Scan for the cell matching the given text and deliver its [x, y] coordinate at center. 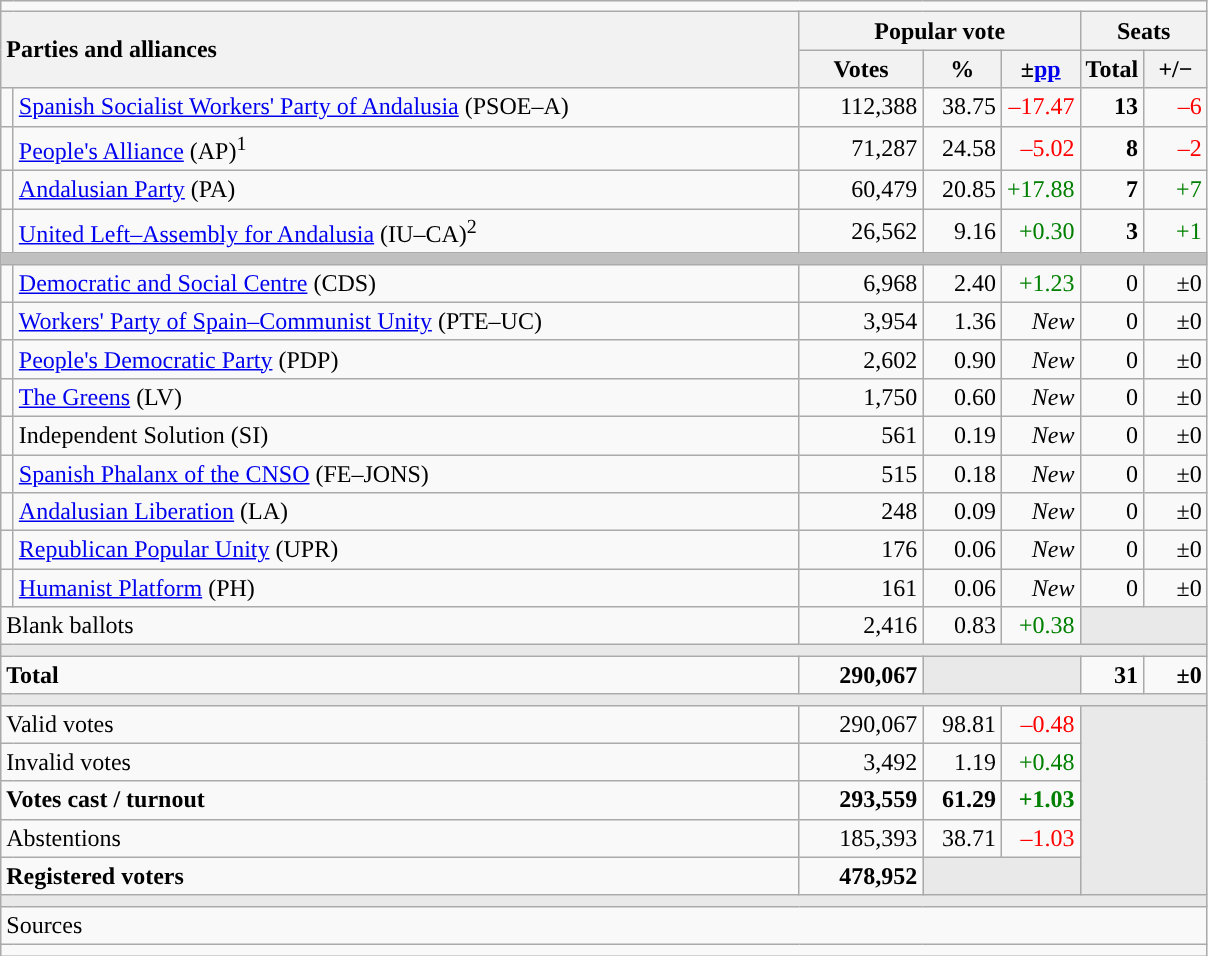
Andalusian Party (PA) [406, 190]
26,562 [861, 232]
71,287 [861, 148]
2.40 [962, 283]
People's Democratic Party (PDP) [406, 359]
0.19 [962, 435]
20.85 [962, 190]
+0.48 [1040, 762]
24.58 [962, 148]
Sources [604, 925]
3,492 [861, 762]
Seats [1144, 31]
293,559 [861, 800]
8 [1112, 148]
3 [1112, 232]
38.71 [962, 838]
Blank ballots [400, 626]
–1.03 [1040, 838]
+7 [1176, 190]
248 [861, 512]
515 [861, 474]
Votes [861, 69]
0.90 [962, 359]
±pp [1040, 69]
561 [861, 435]
60,479 [861, 190]
The Greens (LV) [406, 397]
Valid votes [400, 724]
Votes cast / turnout [400, 800]
+/− [1176, 69]
Workers' Party of Spain–Communist Unity (PTE–UC) [406, 321]
Spanish Phalanx of the CNSO (FE–JONS) [406, 474]
2,416 [861, 626]
0.60 [962, 397]
+0.38 [1040, 626]
9.16 [962, 232]
–6 [1176, 107]
1.36 [962, 321]
176 [861, 550]
0.18 [962, 474]
0.09 [962, 512]
–5.02 [1040, 148]
Democratic and Social Centre (CDS) [406, 283]
98.81 [962, 724]
185,393 [861, 838]
–0.48 [1040, 724]
+1.23 [1040, 283]
38.75 [962, 107]
7 [1112, 190]
+17.88 [1040, 190]
478,952 [861, 876]
–2 [1176, 148]
Parties and alliances [400, 50]
1,750 [861, 397]
1.19 [962, 762]
Republican Popular Unity (UPR) [406, 550]
+1 [1176, 232]
Spanish Socialist Workers' Party of Andalusia (PSOE–A) [406, 107]
Andalusian Liberation (LA) [406, 512]
% [962, 69]
Registered voters [400, 876]
13 [1112, 107]
Abstentions [400, 838]
People's Alliance (AP)1 [406, 148]
0.83 [962, 626]
3,954 [861, 321]
Invalid votes [400, 762]
–17.47 [1040, 107]
61.29 [962, 800]
+0.30 [1040, 232]
Independent Solution (SI) [406, 435]
Popular vote [940, 31]
161 [861, 588]
112,388 [861, 107]
Humanist Platform (PH) [406, 588]
2,602 [861, 359]
6,968 [861, 283]
United Left–Assembly for Andalusia (IU–CA)2 [406, 232]
31 [1112, 675]
+1.03 [1040, 800]
